Pinpoint the cell where the given text exists, returning its [X, Y] midpoint coordinate. 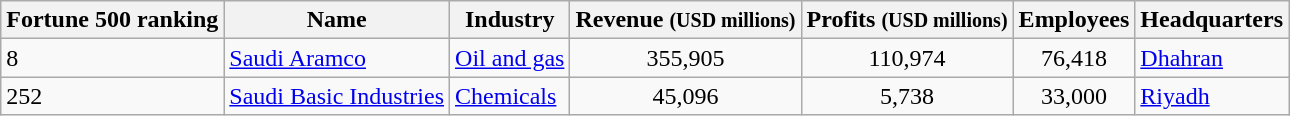
76,418 [1074, 58]
Revenue (USD millions) [686, 20]
Fortune 500 ranking [112, 20]
Profits (USD millions) [907, 20]
Saudi Basic Industries [337, 96]
Headquarters [1212, 20]
110,974 [907, 58]
Saudi Aramco [337, 58]
Employees [1074, 20]
Industry [510, 20]
5,738 [907, 96]
Dhahran [1212, 58]
Chemicals [510, 96]
252 [112, 96]
Oil and gas [510, 58]
355,905 [686, 58]
33,000 [1074, 96]
Riyadh [1212, 96]
8 [112, 58]
Name [337, 20]
45,096 [686, 96]
